Identify which cell holds the provided text, then report its [x, y] central coordinate. 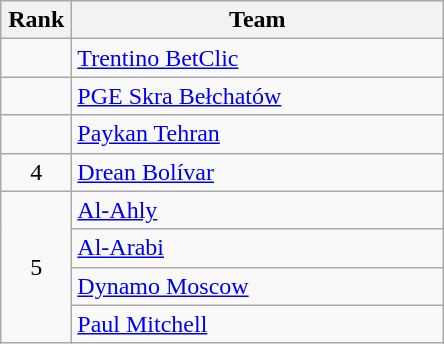
Paykan Tehran [258, 134]
Team [258, 20]
Paul Mitchell [258, 324]
Trentino BetClic [258, 58]
Dynamo Moscow [258, 286]
Al-Arabi [258, 248]
Drean Bolívar [258, 172]
Al-Ahly [258, 210]
4 [36, 172]
Rank [36, 20]
PGE Skra Bełchatów [258, 96]
5 [36, 267]
